For the text-containing cell, return its midpoint in (X, Y) coordinate format. 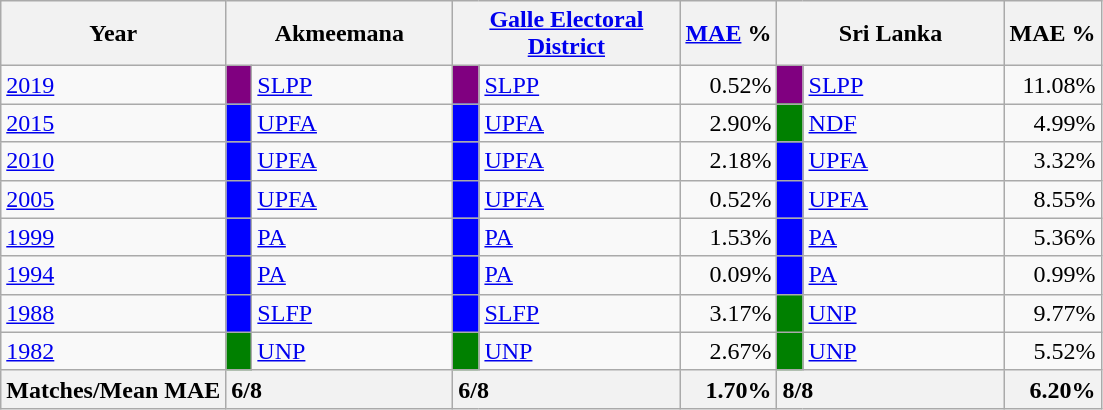
1994 (114, 275)
1988 (114, 313)
6.20% (1052, 389)
Year (114, 34)
5.36% (1052, 237)
5.52% (1052, 351)
0.99% (1052, 275)
4.99% (1052, 123)
Galle Electoral District (566, 34)
2015 (114, 123)
3.17% (728, 313)
8.55% (1052, 199)
9.77% (1052, 313)
3.32% (1052, 161)
1.53% (728, 237)
0.09% (728, 275)
8/8 (890, 389)
2019 (114, 85)
Matches/Mean MAE (114, 389)
2010 (114, 161)
2.18% (728, 161)
Akmeemana (340, 34)
Sri Lanka (890, 34)
NDF (904, 123)
2.67% (728, 351)
1982 (114, 351)
11.08% (1052, 85)
2.90% (728, 123)
1.70% (728, 389)
2005 (114, 199)
1999 (114, 237)
